Detect which cell encompasses the target text, then output its (x, y) center coordinate. 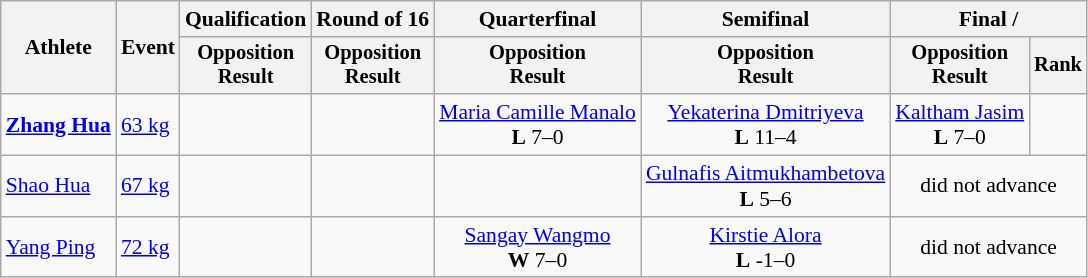
Event (148, 48)
Maria Camille ManaloL 7–0 (538, 124)
Rank (1058, 66)
Yang Ping (58, 248)
Sangay WangmoW 7–0 (538, 248)
Final / (988, 19)
Athlete (58, 48)
Zhang Hua (58, 124)
Kirstie AloraL -1–0 (766, 248)
Round of 16 (372, 19)
Semifinal (766, 19)
63 kg (148, 124)
Gulnafis AitmukhambetovaL 5–6 (766, 186)
Quarterfinal (538, 19)
Shao Hua (58, 186)
Yekaterina DmitriyevaL 11–4 (766, 124)
67 kg (148, 186)
72 kg (148, 248)
Kaltham JasimL 7–0 (960, 124)
Qualification (246, 19)
